Search for the cell housing the specified text and yield its [x, y] center coordinate. 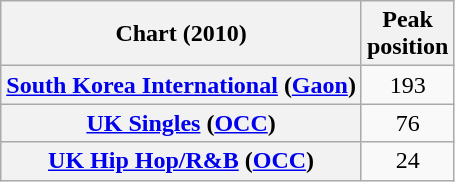
Peakposition [407, 34]
South Korea International (Gaon) [182, 85]
76 [407, 123]
UK Singles (OCC) [182, 123]
Chart (2010) [182, 34]
193 [407, 85]
24 [407, 161]
UK Hip Hop/R&B (OCC) [182, 161]
